Output the [x, y] coordinate of the center of the cell containing the given text.  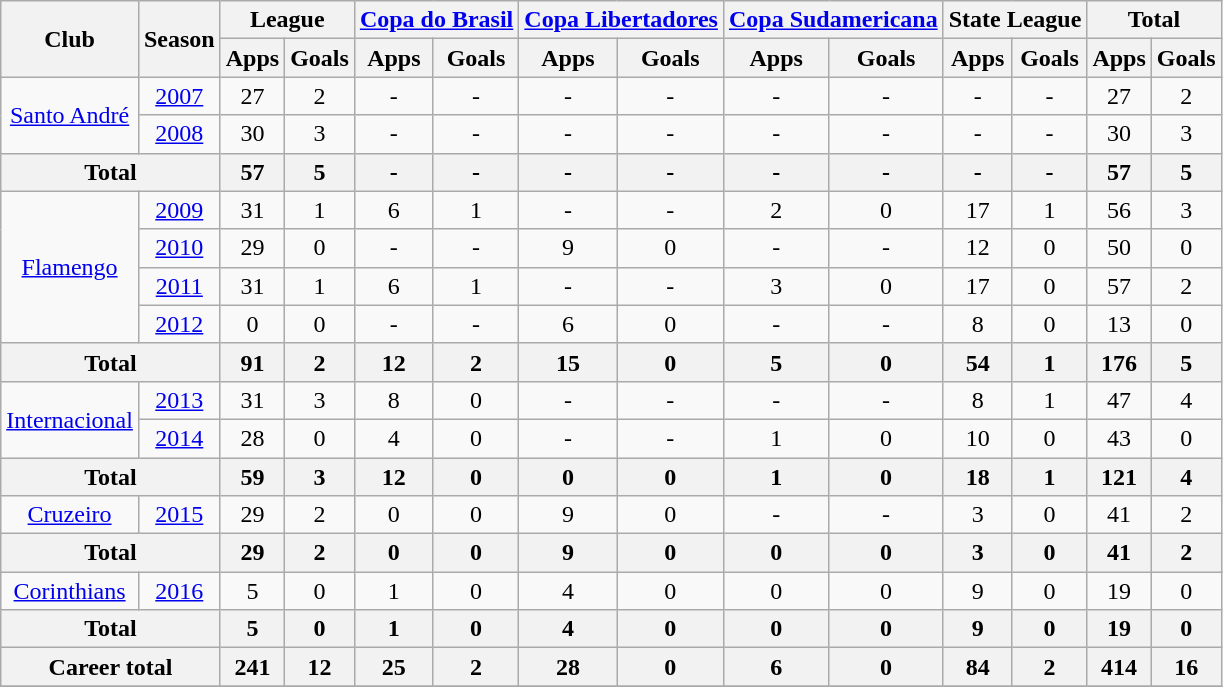
91 [252, 362]
Flamengo [70, 267]
2010 [179, 248]
2007 [179, 96]
League [287, 20]
2008 [179, 134]
84 [978, 667]
18 [978, 477]
176 [1119, 362]
Season [179, 39]
10 [978, 438]
15 [568, 362]
16 [1186, 667]
Copa Sudamericana [833, 20]
13 [1119, 324]
Internacional [70, 419]
2013 [179, 400]
Cruzeiro [70, 515]
Copa Libertadores [622, 20]
50 [1119, 248]
241 [252, 667]
Copa do Brasil [436, 20]
2012 [179, 324]
43 [1119, 438]
2009 [179, 210]
Career total [110, 667]
Club [70, 39]
25 [394, 667]
Corinthians [70, 591]
2014 [179, 438]
56 [1119, 210]
2011 [179, 286]
414 [1119, 667]
54 [978, 362]
2016 [179, 591]
2015 [179, 515]
Santo André [70, 115]
59 [252, 477]
State League [1015, 20]
121 [1119, 477]
47 [1119, 400]
